From the cell containing the given text, extract its center point as [X, Y] coordinate. 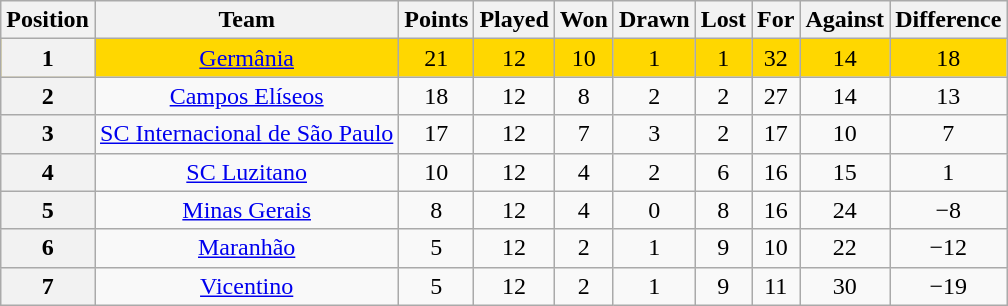
Minas Gerais [246, 210]
SC Internacional de São Paulo [246, 134]
0 [654, 210]
−8 [948, 210]
24 [845, 210]
Difference [948, 20]
Germânia [246, 58]
21 [436, 58]
Position [48, 20]
Campos Elíseos [246, 96]
22 [845, 248]
27 [776, 96]
13 [948, 96]
30 [845, 286]
Lost [723, 20]
SC Luzitano [246, 172]
Vicentino [246, 286]
For [776, 20]
Maranhão [246, 248]
32 [776, 58]
Won [584, 20]
11 [776, 286]
15 [845, 172]
−12 [948, 248]
Against [845, 20]
Played [514, 20]
Drawn [654, 20]
Team [246, 20]
Points [436, 20]
−19 [948, 286]
